Search for the cell housing the specified text and yield its [X, Y] center coordinate. 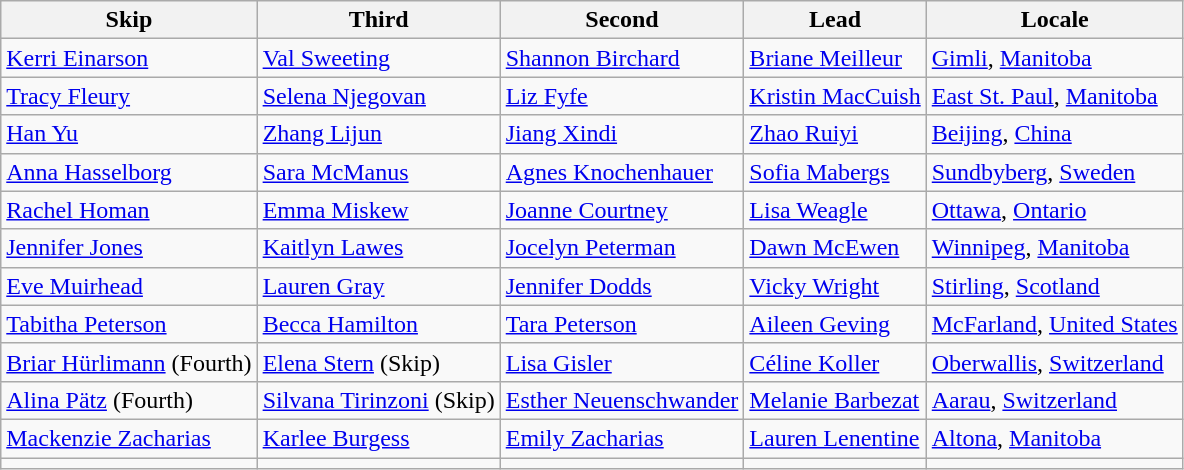
Selena Njegovan [378, 96]
Third [378, 20]
Eve Muirhead [129, 286]
Mackenzie Zacharias [129, 438]
Stirling, Scotland [1054, 286]
Kaitlyn Lawes [378, 248]
Lisa Weagle [835, 210]
Locale [1054, 20]
Gimli, Manitoba [1054, 58]
Zhang Lijun [378, 134]
Emily Zacharias [622, 438]
McFarland, United States [1054, 324]
Agnes Knochenhauer [622, 172]
Tara Peterson [622, 324]
Melanie Barbezat [835, 400]
Aarau, Switzerland [1054, 400]
Zhao Ruiyi [835, 134]
Sofia Mabergs [835, 172]
Esther Neuenschwander [622, 400]
Rachel Homan [129, 210]
Beijing, China [1054, 134]
Tabitha Peterson [129, 324]
Kristin MacCuish [835, 96]
Emma Miskew [378, 210]
Briar Hürlimann (Fourth) [129, 362]
Han Yu [129, 134]
Céline Koller [835, 362]
Lauren Lenentine [835, 438]
Sara McManus [378, 172]
Alina Pätz (Fourth) [129, 400]
Vicky Wright [835, 286]
Silvana Tirinzoni (Skip) [378, 400]
Jiang Xindi [622, 134]
Lead [835, 20]
Kerri Einarson [129, 58]
Jennifer Dodds [622, 286]
Shannon Birchard [622, 58]
Jocelyn Peterman [622, 248]
Ottawa, Ontario [1054, 210]
Dawn McEwen [835, 248]
East St. Paul, Manitoba [1054, 96]
Tracy Fleury [129, 96]
Lisa Gisler [622, 362]
Karlee Burgess [378, 438]
Aileen Geving [835, 324]
Sundbyberg, Sweden [1054, 172]
Joanne Courtney [622, 210]
Elena Stern (Skip) [378, 362]
Oberwallis, Switzerland [1054, 362]
Val Sweeting [378, 58]
Anna Hasselborg [129, 172]
Becca Hamilton [378, 324]
Skip [129, 20]
Winnipeg, Manitoba [1054, 248]
Second [622, 20]
Jennifer Jones [129, 248]
Briane Meilleur [835, 58]
Liz Fyfe [622, 96]
Altona, Manitoba [1054, 438]
Lauren Gray [378, 286]
